Search for the cell housing the specified text and yield its (x, y) center coordinate. 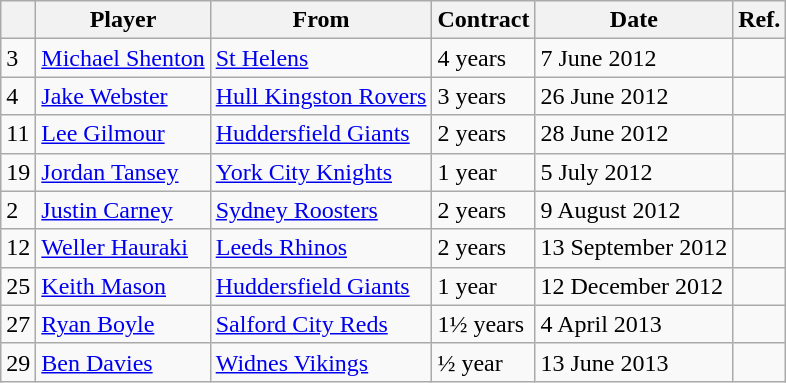
7 June 2012 (634, 58)
Date (634, 20)
Hull Kingston Rovers (321, 96)
Jordan Tansey (123, 172)
½ year (484, 362)
From (321, 20)
Jake Webster (123, 96)
4 (18, 96)
York City Knights (321, 172)
25 (18, 286)
Ref. (760, 20)
Justin Carney (123, 210)
3 years (484, 96)
26 June 2012 (634, 96)
4 years (484, 58)
13 June 2013 (634, 362)
12 (18, 248)
Widnes Vikings (321, 362)
5 July 2012 (634, 172)
27 (18, 324)
Leeds Rhinos (321, 248)
Weller Hauraki (123, 248)
9 August 2012 (634, 210)
12 December 2012 (634, 286)
Salford City Reds (321, 324)
1½ years (484, 324)
13 September 2012 (634, 248)
Michael Shenton (123, 58)
4 April 2013 (634, 324)
Ben Davies (123, 362)
28 June 2012 (634, 134)
11 (18, 134)
19 (18, 172)
Keith Mason (123, 286)
29 (18, 362)
Player (123, 20)
St Helens (321, 58)
2 (18, 210)
Ryan Boyle (123, 324)
Contract (484, 20)
3 (18, 58)
Lee Gilmour (123, 134)
Sydney Roosters (321, 210)
